Search for the cell housing the specified text and yield its (X, Y) center coordinate. 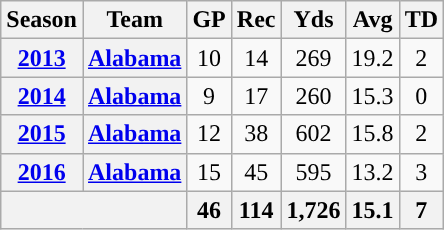
602 (314, 134)
17 (256, 96)
46 (209, 210)
45 (256, 172)
14 (256, 58)
15.8 (372, 134)
TD (421, 20)
9 (209, 96)
Rec (256, 20)
2013 (42, 58)
38 (256, 134)
13.2 (372, 172)
15.3 (372, 96)
1,726 (314, 210)
15.1 (372, 210)
19.2 (372, 58)
260 (314, 96)
2015 (42, 134)
Team (134, 20)
0 (421, 96)
3 (421, 172)
Avg (372, 20)
Yds (314, 20)
2016 (42, 172)
269 (314, 58)
114 (256, 210)
595 (314, 172)
7 (421, 210)
GP (209, 20)
2014 (42, 96)
12 (209, 134)
Season (42, 20)
15 (209, 172)
10 (209, 58)
